Pinpoint the cell where the given text exists, returning its (x, y) midpoint coordinate. 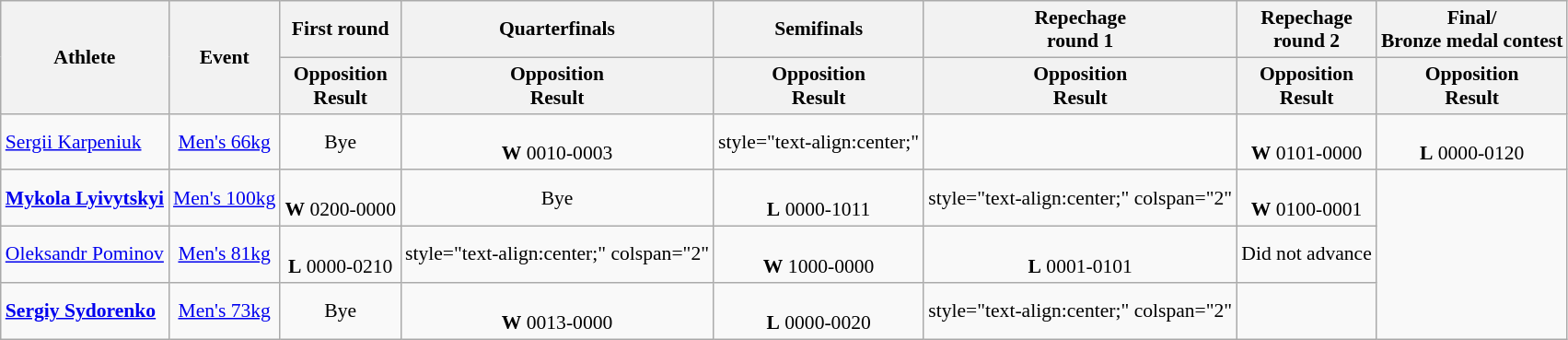
Men's 66kg (225, 142)
style="text-align:center;" (819, 142)
Men's 100kg (225, 199)
W 0010-0003 (557, 142)
Did not advance (1307, 254)
Quarterfinals (557, 29)
Athlete (85, 57)
Final/Bronze medal contest (1472, 29)
L 0000-1011 (819, 199)
W 0013-0000 (557, 311)
L 0000-0020 (819, 311)
Repechage round 2 (1307, 29)
Oleksandr Pominov (85, 254)
Mykola Lyivytskyi (85, 199)
Men's 81kg (225, 254)
Sergii Karpeniuk (85, 142)
L 0001-0101 (1080, 254)
W 1000-0000 (819, 254)
Event (225, 57)
Men's 73kg (225, 311)
L 0000-0120 (1472, 142)
First round (341, 29)
W 0101-0000 (1307, 142)
Repechage round 1 (1080, 29)
Sergiy Sydorenko (85, 311)
L 0000-0210 (341, 254)
Semifinals (819, 29)
W 0200-0000 (341, 199)
W 0100-0001 (1307, 199)
